Find where the given text appears and provide that cell's center as (x, y) coordinate. 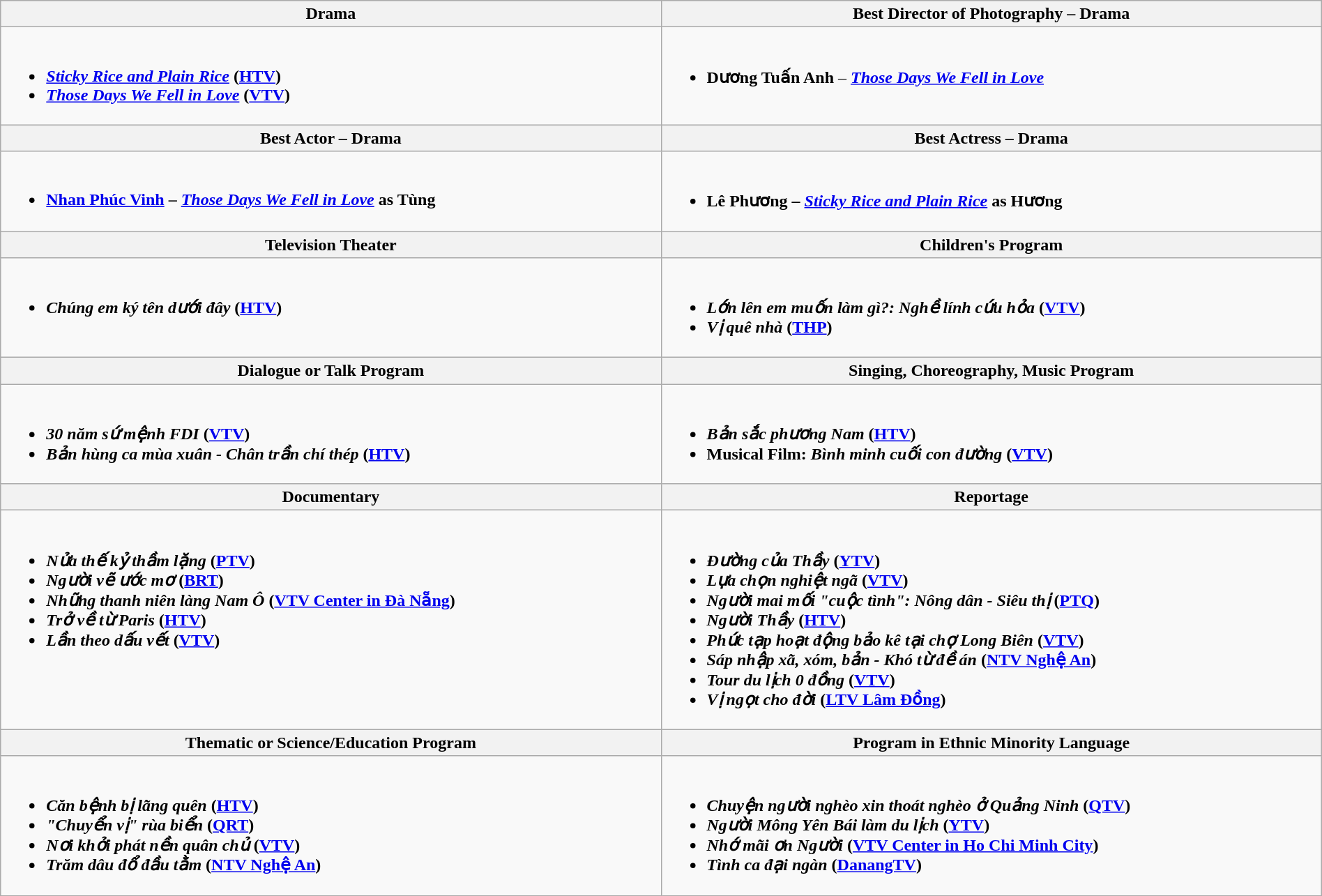
Best Director of Photography – Drama (991, 14)
Lớn lên em muốn làm gì?: Nghề lính cứu hỏa (VTV)Vị quê nhà (THP) (991, 308)
Dương Tuấn Anh – Those Days We Fell in Love (991, 76)
Reportage (991, 497)
Singing, Choreography, Music Program (991, 371)
Television Theater (330, 245)
Lê Phương – Sticky Rice and Plain Rice as Hương (991, 191)
Căn bệnh bị lãng quên (HTV)"Chuyển vị" rùa biển (QRT)Nơi khởi phát nền quân chủ (VTV)Trăm dâu đổ đầu tằm (NTV Nghệ An) (330, 826)
Documentary (330, 497)
Nửa thế kỷ thầm lặng (PTV)Người vẽ ước mơ (BRT)Những thanh niên làng Nam Ô (VTV Center in Đà Nẵng)Trở về từ Paris (HTV)Lần theo dấu vết (VTV) (330, 620)
Program in Ethnic Minority Language (991, 743)
Chúng em ký tên dưới đây (HTV) (330, 308)
Best Actor – Drama (330, 138)
Best Actress – Drama (991, 138)
Thematic or Science/Education Program (330, 743)
Sticky Rice and Plain Rice (HTV)Those Days We Fell in Love (VTV) (330, 76)
Drama (330, 14)
Children's Program (991, 245)
Dialogue or Talk Program (330, 371)
Nhan Phúc Vinh – Those Days We Fell in Love as Tùng (330, 191)
Bản sắc phương Nam (HTV)Musical Film: Bình minh cuối con đường (VTV) (991, 434)
30 năm sứ mệnh FDI (VTV)Bản hùng ca mùa xuân - Chân trần chí thép (HTV) (330, 434)
